Return (x, y) of the center of cell containing provided text 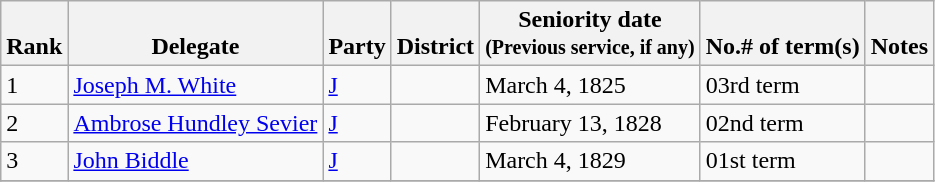
2 (34, 123)
01st term (782, 161)
1 (34, 85)
02nd term (782, 123)
Rank (34, 34)
Joseph M. White (196, 85)
Seniority date(Previous service, if any) (590, 34)
District (435, 34)
Notes (899, 34)
February 13, 1828 (590, 123)
03rd term (782, 85)
Ambrose Hundley Sevier (196, 123)
John Biddle (196, 161)
March 4, 1825 (590, 85)
3 (34, 161)
No.# of term(s) (782, 34)
Party (357, 34)
March 4, 1829 (590, 161)
Delegate (196, 34)
